Return the (x, y) coordinate for the center point of the cell that contains the specified text.  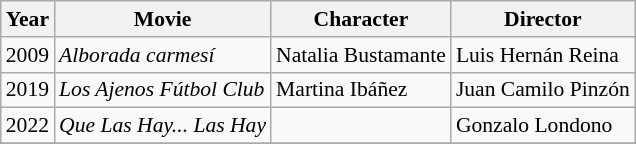
2022 (28, 126)
2019 (28, 90)
Que Las Hay... Las Hay (162, 126)
Alborada carmesí (162, 55)
Gonzalo Londono (543, 126)
Los Ajenos Fútbol Club (162, 90)
Juan Camilo Pinzón (543, 90)
Natalia Bustamante (361, 55)
Director (543, 19)
Luis Hernán Reina (543, 55)
2009 (28, 55)
Character (361, 19)
Martina Ibáñez (361, 90)
Movie (162, 19)
Year (28, 19)
